Identify which cell holds the provided text, then report its [x, y] central coordinate. 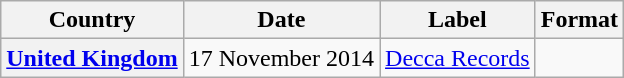
Label [458, 20]
Format [579, 20]
Date [281, 20]
United Kingdom [92, 58]
17 November 2014 [281, 58]
Country [92, 20]
Decca Records [458, 58]
